Return the (x, y) coordinate for the center point of the cell that contains the specified text.  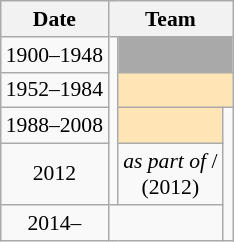
1900–1948 (54, 55)
Team (170, 19)
1952–1984 (54, 90)
as part of / (2012) (170, 174)
Date (54, 19)
1988–2008 (54, 126)
2012 (54, 174)
2014– (54, 223)
